Return the [x, y] coordinate for the center point of the cell that contains the specified text.  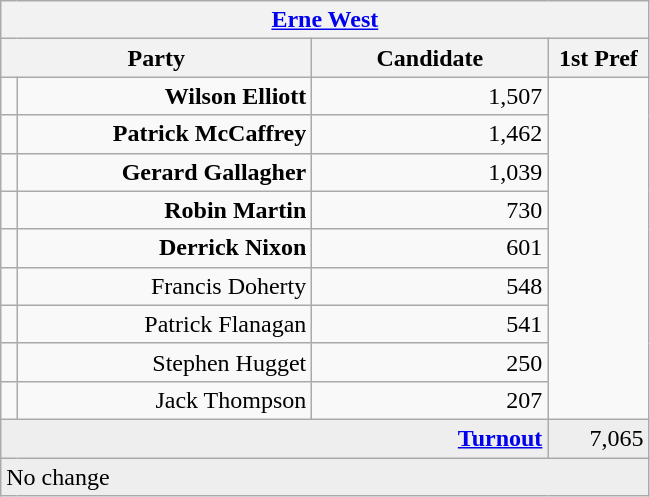
7,065 [598, 438]
Patrick McCaffrey [164, 134]
Turnout [274, 438]
541 [430, 324]
Patrick Flanagan [164, 324]
No change [325, 477]
Robin Martin [164, 210]
730 [430, 210]
Stephen Hugget [164, 362]
Candidate [430, 58]
Gerard Gallagher [164, 172]
Erne West [325, 20]
1,462 [430, 134]
250 [430, 362]
Wilson Elliott [164, 96]
1,039 [430, 172]
Derrick Nixon [164, 248]
1,507 [430, 96]
1st Pref [598, 58]
Francis Doherty [164, 286]
601 [430, 248]
207 [430, 400]
548 [430, 286]
Party [156, 58]
Jack Thompson [164, 400]
